Capture the cell that displays the provided text and extract its (x, y) central coordinate. 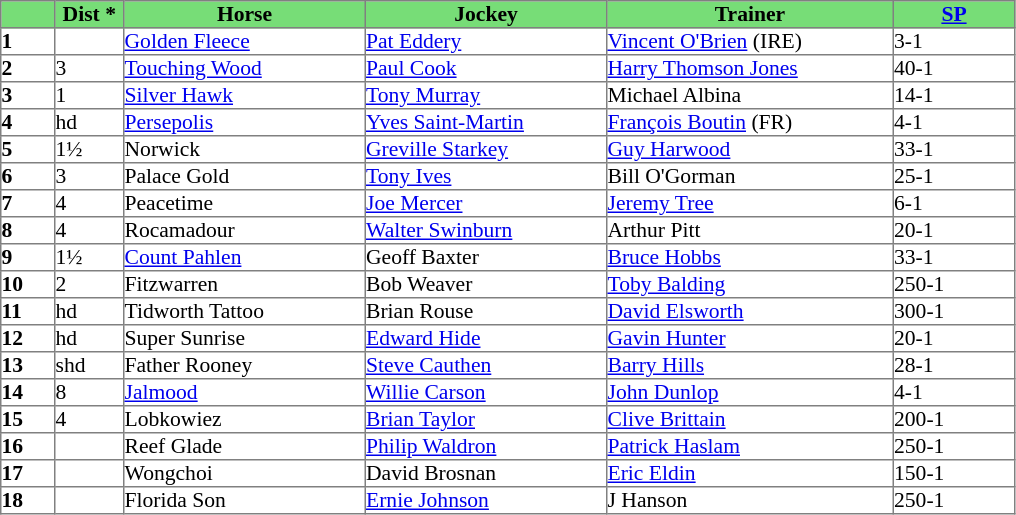
Jockey (486, 14)
Edward Hide (486, 338)
Clive Brittain (750, 420)
SP (954, 14)
Bruce Hobbs (750, 258)
3-1 (954, 42)
14 (28, 392)
David Elsworth (750, 312)
200-1 (954, 420)
Joe Mercer (486, 204)
Palace Gold (245, 176)
Jeremy Tree (750, 204)
11 (28, 312)
David Brosnan (486, 474)
Bob Weaver (486, 284)
Brian Rouse (486, 312)
Tony Murray (486, 96)
Gavin Hunter (750, 338)
Trainer (750, 14)
Geoff Baxter (486, 258)
28-1 (954, 366)
Silver Hawk (245, 96)
Michael Albina (750, 96)
Fitzwarren (245, 284)
18 (28, 500)
17 (28, 474)
14-1 (954, 96)
Golden Fleece (245, 42)
Yves Saint-Martin (486, 122)
Guy Harwood (750, 150)
John Dunlop (750, 392)
Barry Hills (750, 366)
Norwick (245, 150)
François Boutin (FR) (750, 122)
16 (28, 446)
Touching Wood (245, 68)
Ernie Johnson (486, 500)
Peacetime (245, 204)
Walter Swinburn (486, 230)
Jalmood (245, 392)
Vincent O'Brien (IRE) (750, 42)
25-1 (954, 176)
Reef Glade (245, 446)
Father Rooney (245, 366)
Bill O'Gorman (750, 176)
Patrick Haslam (750, 446)
J Hanson (750, 500)
Dist * (90, 14)
Brian Taylor (486, 420)
Harry Thomson Jones (750, 68)
Persepolis (245, 122)
13 (28, 366)
6 (28, 176)
Florida Son (245, 500)
40-1 (954, 68)
10 (28, 284)
Steve Cauthen (486, 366)
7 (28, 204)
Pat Eddery (486, 42)
5 (28, 150)
Rocamadour (245, 230)
150-1 (954, 474)
shd (90, 366)
Tony Ives (486, 176)
9 (28, 258)
Horse (245, 14)
Greville Starkey (486, 150)
Arthur Pitt (750, 230)
15 (28, 420)
Wongchoi (245, 474)
6-1 (954, 204)
Toby Balding (750, 284)
Tidworth Tattoo (245, 312)
Eric Eldin (750, 474)
Philip Waldron (486, 446)
Count Pahlen (245, 258)
Willie Carson (486, 392)
Super Sunrise (245, 338)
12 (28, 338)
Paul Cook (486, 68)
300-1 (954, 312)
Lobkowiez (245, 420)
